Locate the cell with the specified text and output its [x, y] center coordinate. 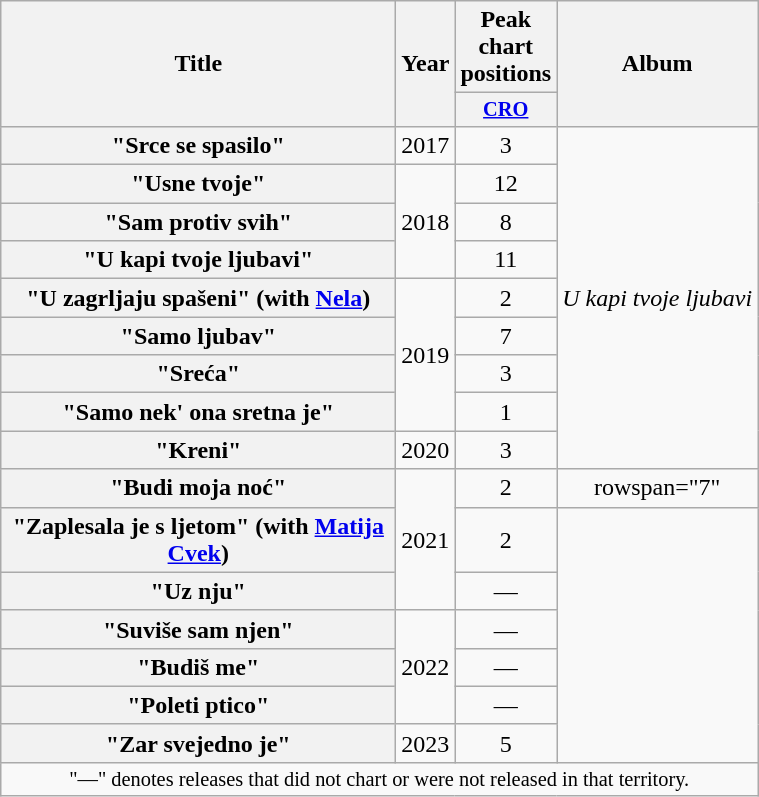
"Poleti ptico" [198, 705]
Peak chart positions [506, 47]
2022 [426, 667]
"Usne tvoje" [198, 184]
2020 [426, 450]
"Samo ljubav" [198, 336]
2019 [426, 355]
"Budiš me" [198, 667]
"Uz nju" [198, 591]
2018 [426, 222]
8 [506, 222]
2023 [426, 743]
"U zagrljaju spašeni" (with Nela) [198, 298]
"Zaplesala je s ljetom" (with Matija Cvek) [198, 540]
1 [506, 412]
"Samo nek' ona sretna je" [198, 412]
"—" denotes releases that did not chart or were not released in that territory. [380, 779]
"Budi moja noć" [198, 488]
5 [506, 743]
7 [506, 336]
U kapi tvoje ljubavi [658, 298]
"Zar svejedno je" [198, 743]
"Sam protiv svih" [198, 222]
Title [198, 64]
"Srce se spasilo" [198, 145]
"U kapi tvoje ljubavi" [198, 260]
2017 [426, 145]
Album [658, 64]
"Suviše sam njen" [198, 629]
12 [506, 184]
Year [426, 64]
"Kreni" [198, 450]
rowspan="7" [658, 488]
11 [506, 260]
"Sreća" [198, 374]
2021 [426, 540]
CRO [506, 110]
